Locate the cell with the specified text and output its [X, Y] center coordinate. 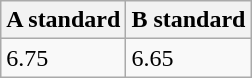
A standard [64, 20]
6.65 [188, 58]
6.75 [64, 58]
B standard [188, 20]
